Scan for the cell matching the given text and deliver its (x, y) coordinate at center. 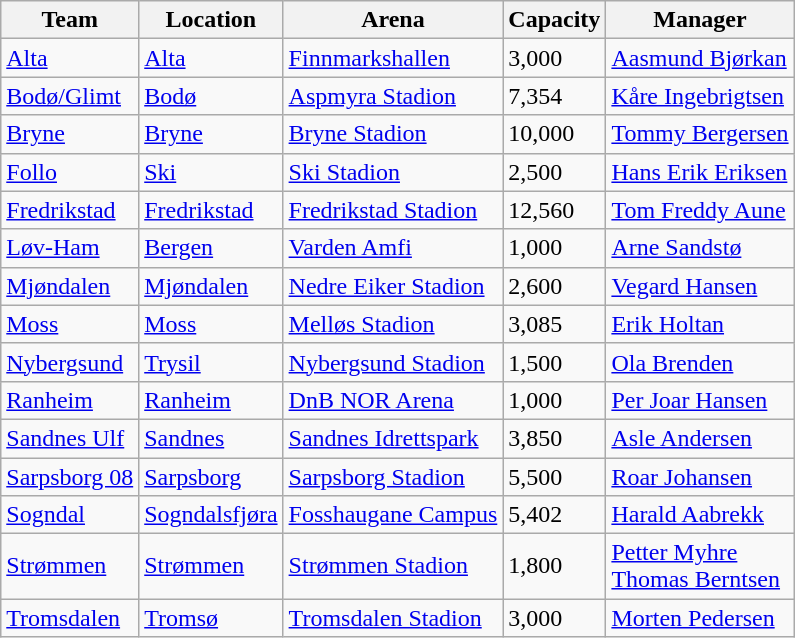
Tom Freddy Aune (700, 210)
Aspmyra Stadion (393, 96)
Location (211, 20)
Trysil (211, 362)
3,850 (554, 438)
12,560 (554, 210)
Melløs Stadion (393, 324)
Sarpsborg (211, 477)
Sogndalsfjøra (211, 515)
Bergen (211, 248)
Petter Myhre Thomas Berntsen (700, 566)
Nybergsund (70, 362)
Strømmen Stadion (393, 566)
5,500 (554, 477)
Manager (700, 20)
Follo (70, 172)
3,085 (554, 324)
Hans Erik Eriksen (700, 172)
Sandnes (211, 438)
Bodø/Glimt (70, 96)
Nedre Eiker Stadion (393, 286)
5,402 (554, 515)
Kåre Ingebrigtsen (700, 96)
Tromsø (211, 618)
DnB NOR Arena (393, 400)
Asle Andersen (700, 438)
Sarpsborg Stadion (393, 477)
Erik Holtan (700, 324)
Arena (393, 20)
Arne Sandstø (700, 248)
Tromsdalen Stadion (393, 618)
Tromsdalen (70, 618)
Roar Johansen (700, 477)
Fredrikstad Stadion (393, 210)
1,500 (554, 362)
Aasmund Bjørkan (700, 58)
Team (70, 20)
Varden Amfi (393, 248)
Sarpsborg 08 (70, 477)
Sandnes Ulf (70, 438)
Bodø (211, 96)
Finnmarkshallen (393, 58)
Løv-Ham (70, 248)
10,000 (554, 134)
Nybergsund Stadion (393, 362)
Bryne Stadion (393, 134)
Sogndal (70, 515)
Harald Aabrekk (700, 515)
Ola Brenden (700, 362)
Ski (211, 172)
2,600 (554, 286)
Ski Stadion (393, 172)
1,800 (554, 566)
Sandnes Idrettspark (393, 438)
Vegard Hansen (700, 286)
7,354 (554, 96)
Morten Pedersen (700, 618)
Fosshaugane Campus (393, 515)
2,500 (554, 172)
Capacity (554, 20)
Per Joar Hansen (700, 400)
Tommy Bergersen (700, 134)
